Return the (x, y) coordinate for the center point of the cell that contains the specified text.  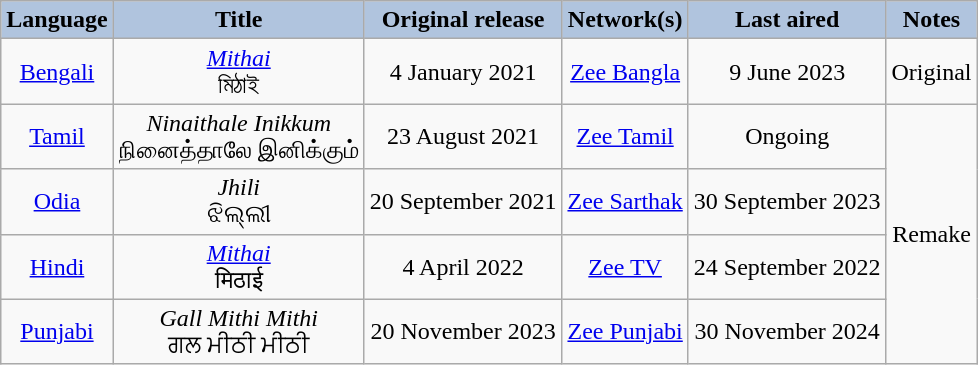
4 January 2021 (463, 72)
4 April 2022 (463, 266)
Zee Sarthak (625, 202)
Zee Bangla (625, 72)
Last aired (787, 20)
Odia (57, 202)
20 September 2021 (463, 202)
Notes (932, 20)
Ninaithale Inikkum நினைத்தாலே இனிக்கும் (238, 136)
Original (932, 72)
Ongoing (787, 136)
20 November 2023 (463, 332)
Title (238, 20)
Punjabi (57, 332)
Mithai মিঠাই (238, 72)
Zee TV (625, 266)
Jhili ଝିଲ୍ଲୀ (238, 202)
Original release (463, 20)
Zee Tamil (625, 136)
Bengali (57, 72)
Mithai मिठाई (238, 266)
Gall Mithi Mithi ਗਲ ਮੀਠੀ ਮੀਠੀ (238, 332)
23 August 2021 (463, 136)
24 September 2022 (787, 266)
30 November 2024 (787, 332)
30 September 2023 (787, 202)
Zee Punjabi (625, 332)
Hindi (57, 266)
Remake (932, 234)
Language (57, 20)
Network(s) (625, 20)
9 June 2023 (787, 72)
Tamil (57, 136)
